For the text-containing cell, return its midpoint in (x, y) coordinate format. 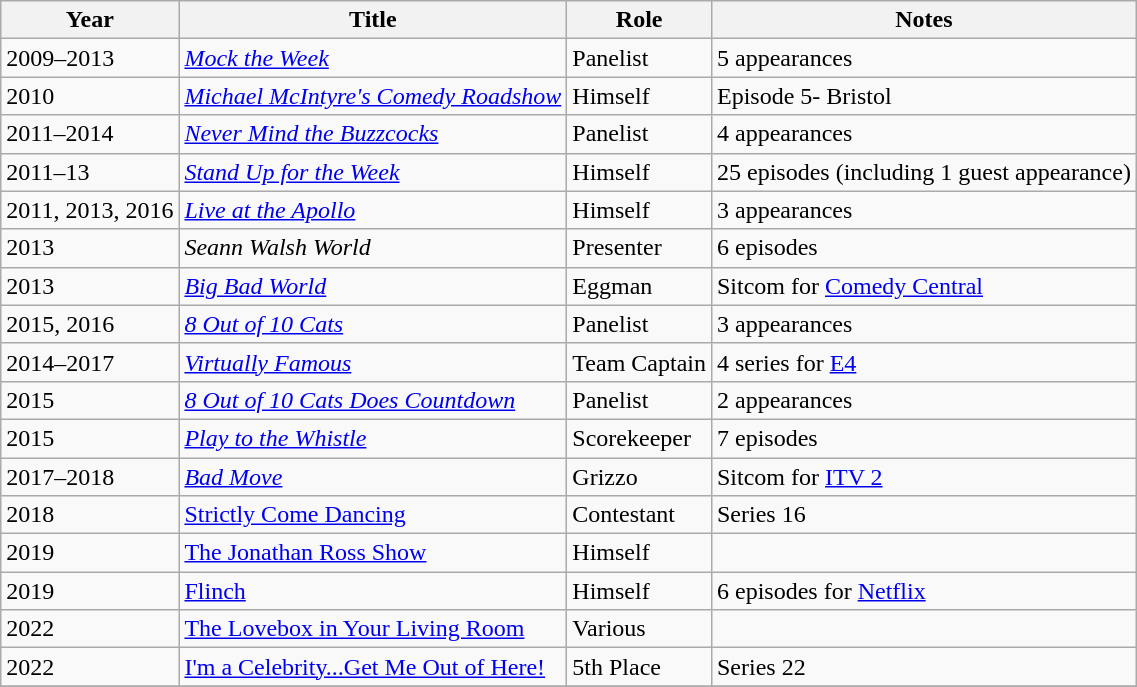
Live at the Apollo (373, 210)
Sitcom for ITV 2 (924, 477)
Notes (924, 20)
7 episodes (924, 438)
2011–13 (90, 172)
2 appearances (924, 400)
Michael McIntyre's Comedy Roadshow (373, 96)
Big Bad World (373, 286)
I'm a Celebrity...Get Me Out of Here! (373, 667)
4 appearances (924, 134)
Series 22 (924, 667)
Flinch (373, 591)
Mock the Week (373, 58)
4 series for E4 (924, 362)
Contestant (640, 515)
2014–2017 (90, 362)
The Jonathan Ross Show (373, 553)
Eggman (640, 286)
2015, 2016 (90, 324)
Strictly Come Dancing (373, 515)
5 appearances (924, 58)
Team Captain (640, 362)
Seann Walsh World (373, 248)
Series 16 (924, 515)
Title (373, 20)
Scorekeeper (640, 438)
Bad Move (373, 477)
2009–2013 (90, 58)
2017–2018 (90, 477)
Various (640, 629)
Stand Up for the Week (373, 172)
2011, 2013, 2016 (90, 210)
Never Mind the Buzzcocks (373, 134)
25 episodes (including 1 guest appearance) (924, 172)
8 Out of 10 Cats (373, 324)
2018 (90, 515)
Virtually Famous (373, 362)
The Lovebox in Your Living Room (373, 629)
Episode 5- Bristol (924, 96)
Role (640, 20)
2011–2014 (90, 134)
2010 (90, 96)
6 episodes (924, 248)
5th Place (640, 667)
Play to the Whistle (373, 438)
8 Out of 10 Cats Does Countdown (373, 400)
Grizzo (640, 477)
Presenter (640, 248)
6 episodes for Netflix (924, 591)
Year (90, 20)
Sitcom for Comedy Central (924, 286)
